Determine the [x, y] coordinate at the center of the cell enclosing the given text.  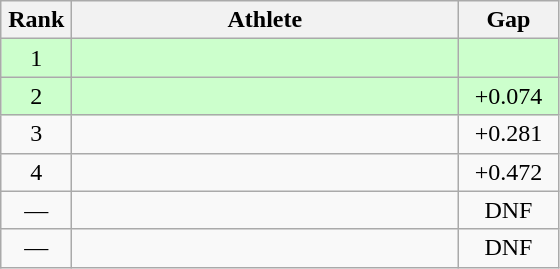
4 [36, 172]
Athlete [265, 20]
Gap [508, 20]
+0.472 [508, 172]
3 [36, 134]
+0.281 [508, 134]
2 [36, 96]
Rank [36, 20]
1 [36, 58]
+0.074 [508, 96]
